From the cell containing the given text, extract its center point as (X, Y) coordinate. 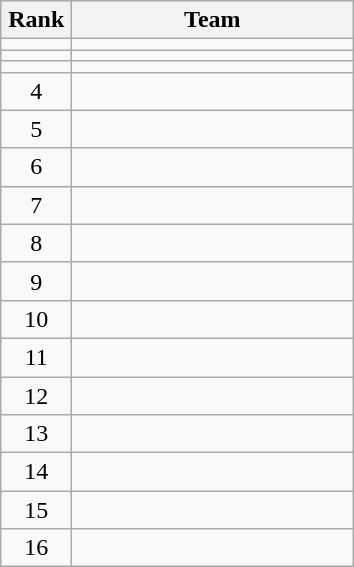
8 (36, 243)
15 (36, 510)
16 (36, 548)
10 (36, 319)
14 (36, 472)
9 (36, 281)
4 (36, 91)
5 (36, 129)
Rank (36, 20)
11 (36, 357)
6 (36, 167)
13 (36, 434)
12 (36, 395)
7 (36, 205)
Team (212, 20)
